Find where the given text appears and provide that cell's center as (X, Y) coordinate. 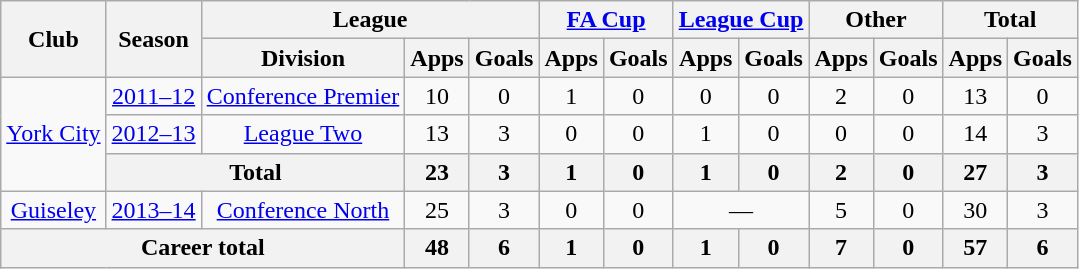
League Two (303, 134)
Other (876, 20)
25 (437, 210)
Season (154, 39)
10 (437, 96)
30 (975, 210)
League Cup (741, 20)
— (741, 210)
57 (975, 248)
5 (841, 210)
7 (841, 248)
Conference Premier (303, 96)
23 (437, 172)
FA Cup (606, 20)
Division (303, 58)
Conference North (303, 210)
Career total (203, 248)
2011–12 (154, 96)
Club (54, 39)
2012–13 (154, 134)
27 (975, 172)
2013–14 (154, 210)
48 (437, 248)
14 (975, 134)
League (370, 20)
Guiseley (54, 210)
York City (54, 134)
